Search for the cell housing the specified text and yield its [x, y] center coordinate. 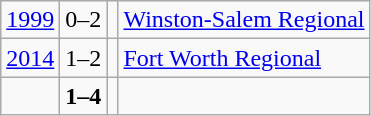
0–2 [84, 20]
1999 [30, 20]
1–2 [84, 58]
1–4 [84, 96]
Winston-Salem Regional [244, 20]
2014 [30, 58]
Fort Worth Regional [244, 58]
